From the cell containing the given text, extract its center point as [x, y] coordinate. 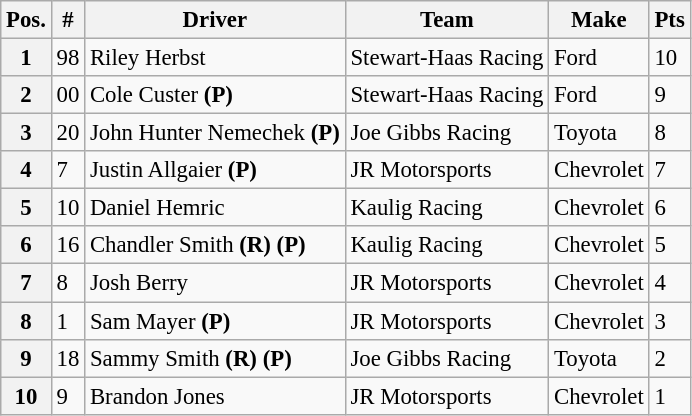
Sammy Smith (R) (P) [216, 358]
Brandon Jones [216, 396]
Josh Berry [216, 283]
John Hunter Nemechek (P) [216, 133]
Riley Herbst [216, 58]
Chandler Smith (R) (P) [216, 245]
# [68, 20]
Make [599, 20]
Team [447, 20]
Justin Allgaier (P) [216, 170]
Daniel Hemric [216, 208]
18 [68, 358]
Sam Mayer (P) [216, 321]
98 [68, 58]
Pos. [26, 20]
Pts [670, 20]
00 [68, 95]
20 [68, 133]
Cole Custer (P) [216, 95]
Driver [216, 20]
16 [68, 245]
